Return (x, y) of the center of cell containing provided text 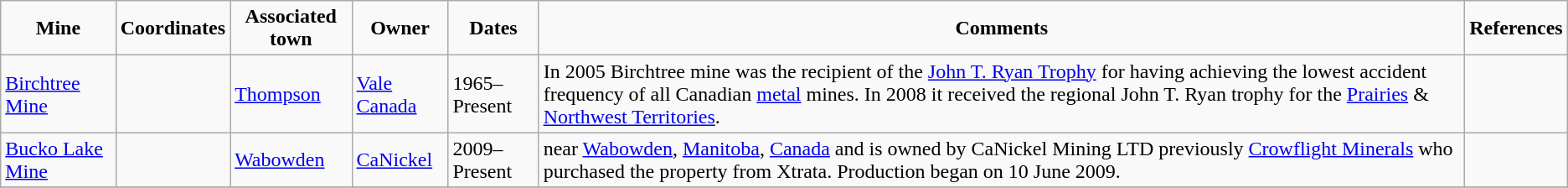
References (1516, 29)
Coordinates (173, 29)
1965–Present (493, 94)
Birchtree Mine (59, 94)
CaNickel (400, 159)
Owner (400, 29)
Vale Canada (400, 94)
Thompson (291, 94)
Bucko Lake Mine (59, 159)
Associated town (291, 29)
Dates (493, 29)
2009–Present (493, 159)
Mine (59, 29)
Comments (1002, 29)
Wabowden (291, 159)
